Search for the cell housing the specified text and yield its (X, Y) center coordinate. 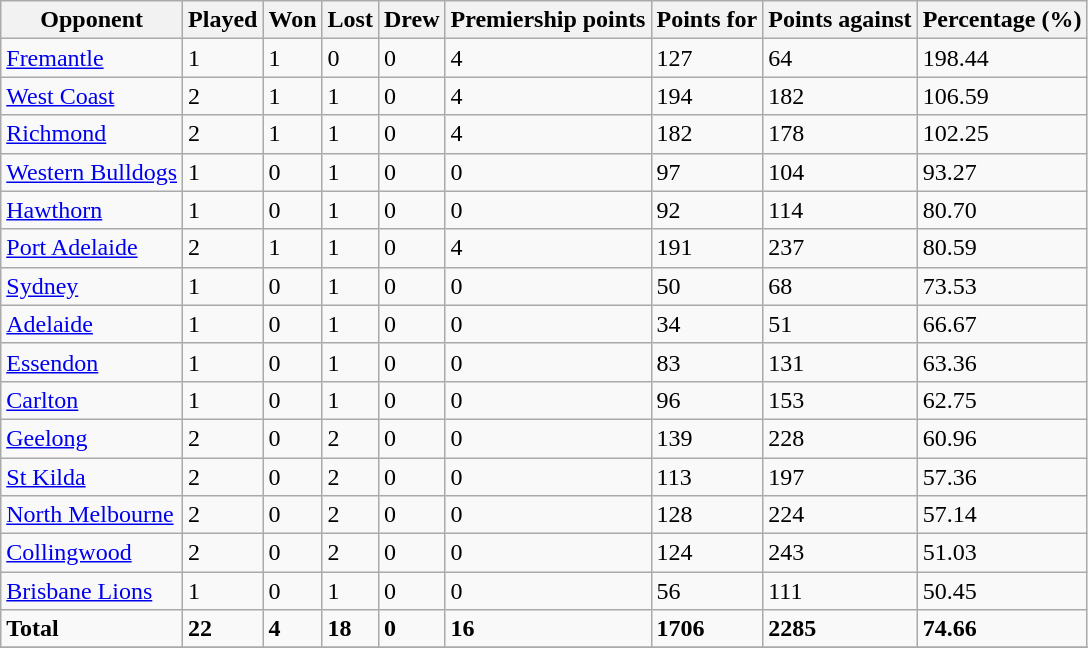
124 (707, 553)
106.59 (1002, 96)
131 (840, 362)
34 (707, 324)
97 (707, 172)
56 (707, 591)
198.44 (1002, 58)
57.14 (1002, 515)
Geelong (92, 438)
51 (840, 324)
2285 (840, 629)
111 (840, 591)
57.36 (1002, 477)
Percentage (%) (1002, 20)
North Melbourne (92, 515)
224 (840, 515)
104 (840, 172)
194 (707, 96)
Played (223, 20)
66.67 (1002, 324)
22 (223, 629)
Points against (840, 20)
73.53 (1002, 286)
Points for (707, 20)
60.96 (1002, 438)
153 (840, 400)
139 (707, 438)
63.36 (1002, 362)
127 (707, 58)
83 (707, 362)
197 (840, 477)
Total (92, 629)
228 (840, 438)
Brisbane Lions (92, 591)
64 (840, 58)
16 (548, 629)
191 (707, 248)
Collingwood (92, 553)
West Coast (92, 96)
74.66 (1002, 629)
Opponent (92, 20)
Carlton (92, 400)
Richmond (92, 134)
Port Adelaide (92, 248)
50 (707, 286)
62.75 (1002, 400)
Fremantle (92, 58)
St Kilda (92, 477)
178 (840, 134)
243 (840, 553)
Adelaide (92, 324)
Essendon (92, 362)
80.59 (1002, 248)
128 (707, 515)
Drew (412, 20)
50.45 (1002, 591)
Hawthorn (92, 210)
Premiership points (548, 20)
113 (707, 477)
Won (292, 20)
80.70 (1002, 210)
51.03 (1002, 553)
68 (840, 286)
Lost (350, 20)
96 (707, 400)
1706 (707, 629)
93.27 (1002, 172)
102.25 (1002, 134)
18 (350, 629)
92 (707, 210)
Sydney (92, 286)
114 (840, 210)
237 (840, 248)
Western Bulldogs (92, 172)
